Extract the (X, Y) coordinate from the center of the cell holding the provided text.  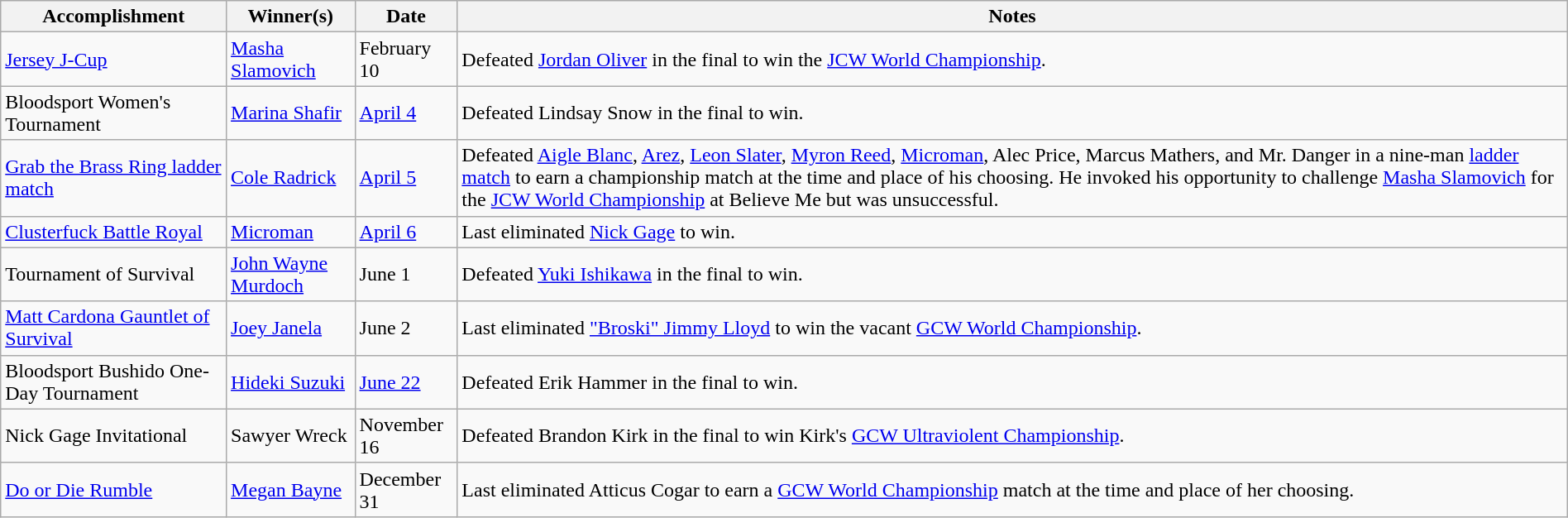
April 6 (406, 232)
Sawyer Wreck (291, 435)
Matt Cardona Gauntlet of Survival (114, 328)
April 5 (406, 178)
Grab the Brass Ring ladder match (114, 178)
Bloodsport Women's Tournament (114, 113)
Defeated Brandon Kirk in the final to win Kirk's GCW Ultraviolent Championship. (1012, 435)
Last eliminated Nick Gage to win. (1012, 232)
February 10 (406, 60)
John Wayne Murdoch (291, 275)
Defeated Jordan Oliver in the final to win the JCW World Championship. (1012, 60)
Tournament of Survival (114, 275)
Date (406, 17)
Accomplishment (114, 17)
Joey Janela (291, 328)
Marina Shafir (291, 113)
Last eliminated Atticus Cogar to earn a GCW World Championship match at the time and place of her choosing. (1012, 490)
Last eliminated "Broski" Jimmy Lloyd to win the vacant GCW World Championship. (1012, 328)
Winner(s) (291, 17)
June 22 (406, 382)
November 16 (406, 435)
Clusterfuck Battle Royal (114, 232)
Defeated Erik Hammer in the final to win. (1012, 382)
Hideki Suzuki (291, 382)
Do or Die Rumble (114, 490)
April 4 (406, 113)
Notes (1012, 17)
Defeated Lindsay Snow in the final to win. (1012, 113)
Megan Bayne (291, 490)
Jersey J-Cup (114, 60)
Defeated Yuki Ishikawa in the final to win. (1012, 275)
June 2 (406, 328)
Bloodsport Bushido One-Day Tournament (114, 382)
Microman (291, 232)
Masha Slamovich (291, 60)
December 31 (406, 490)
Nick Gage Invitational (114, 435)
June 1 (406, 275)
Cole Radrick (291, 178)
